From the cell containing the given text, extract its center point as [X, Y] coordinate. 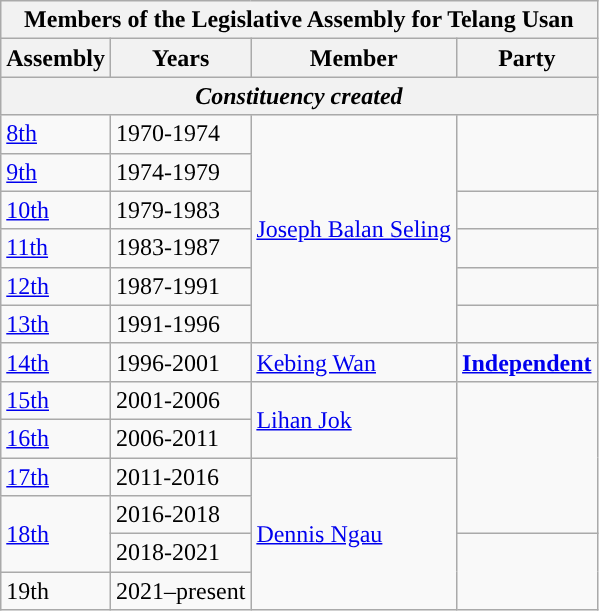
Constituency created [299, 96]
19th [56, 591]
1996-2001 [180, 362]
Dennis Ngau [354, 534]
1974-1979 [180, 172]
1987-1991 [180, 286]
8th [56, 134]
Members of the Legislative Assembly for Telang Usan [299, 20]
2001-2006 [180, 400]
12th [56, 286]
11th [56, 248]
Lihan Jok [354, 419]
2021–present [180, 591]
Kebing Wan [354, 362]
2018-2021 [180, 553]
2011-2016 [180, 477]
Joseph Balan Seling [354, 229]
2006-2011 [180, 438]
18th [56, 534]
2016-2018 [180, 515]
17th [56, 477]
1970-1974 [180, 134]
1979-1983 [180, 210]
16th [56, 438]
Party [527, 58]
14th [56, 362]
10th [56, 210]
9th [56, 172]
Years [180, 58]
Assembly [56, 58]
1991-1996 [180, 324]
Independent [527, 362]
15th [56, 400]
13th [56, 324]
Member [354, 58]
1983-1987 [180, 248]
